Locate the cell with the specified text and output its (x, y) center coordinate. 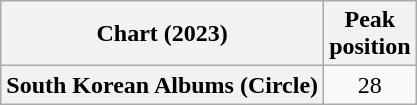
Chart (2023) (162, 34)
Peakposition (370, 34)
28 (370, 85)
South Korean Albums (Circle) (162, 85)
